Locate the cell with the specified text and output its [x, y] center coordinate. 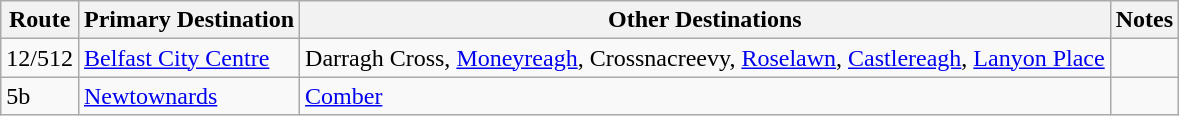
Belfast City Centre [188, 58]
5b [40, 96]
Darragh Cross, Moneyreagh, Crossnacreevy, Roselawn, Castlereagh, Lanyon Place [706, 58]
Comber [706, 96]
Primary Destination [188, 20]
Route [40, 20]
12/512 [40, 58]
Notes [1144, 20]
Newtownards [188, 96]
Other Destinations [706, 20]
